From the cell containing the given text, extract its center point as (X, Y) coordinate. 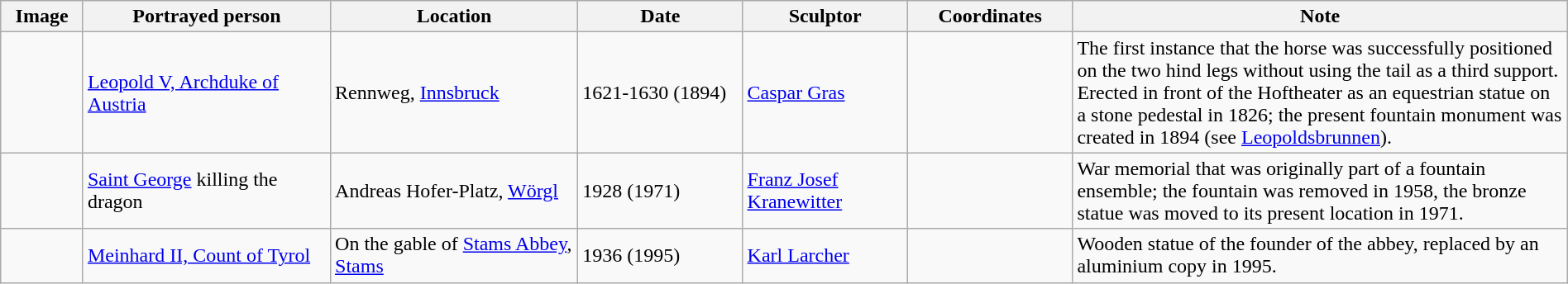
Sculptor (825, 17)
Leopold V, Archduke of Austria (207, 92)
Meinhard II, Count of Tyrol (207, 256)
Franz Josef Kranewitter (825, 191)
Wooden statue of the founder of the abbey, replaced by an aluminium copy in 1995. (1320, 256)
Saint George killing the dragon (207, 191)
1936 (1995) (660, 256)
Coordinates (989, 17)
Image (42, 17)
Caspar Gras (825, 92)
On the gable of Stams Abbey, Stams (455, 256)
1928 (1971) (660, 191)
Note (1320, 17)
Karl Larcher (825, 256)
Andreas Hofer-Platz, Wörgl (455, 191)
Rennweg, Innsbruck (455, 92)
Portrayed person (207, 17)
Date (660, 17)
1621-1630 (1894) (660, 92)
Location (455, 17)
